Locate the cell with the specified text and output its [X, Y] center coordinate. 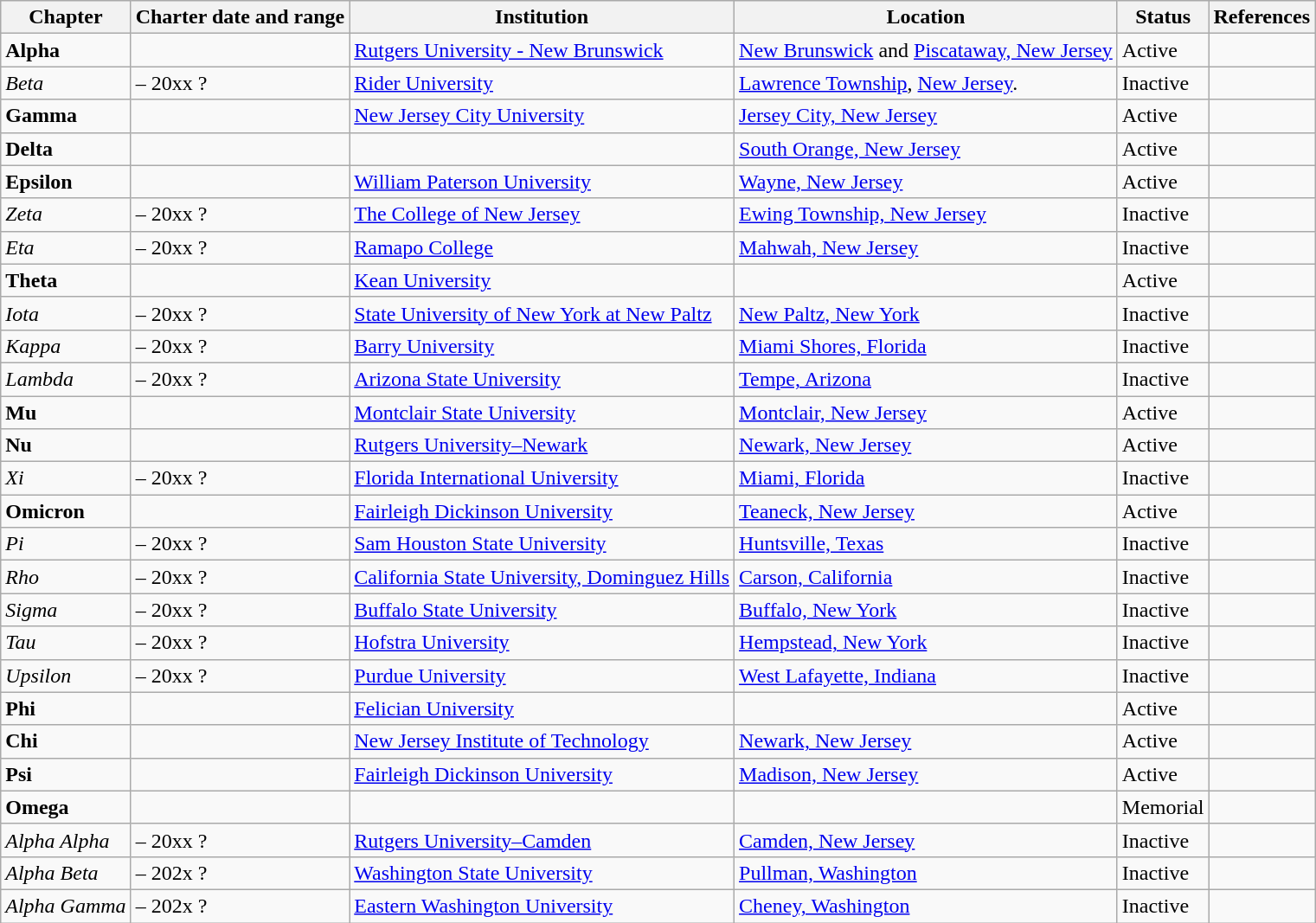
Memorial [1163, 807]
Cheney, Washington [926, 906]
Mahwah, New Jersey [926, 247]
Alpha [66, 50]
New Jersey City University [542, 116]
Gamma [66, 116]
Xi [66, 478]
Purdue University [542, 676]
Chapter [66, 17]
Ramapo College [542, 247]
Phi [66, 708]
Delta [66, 149]
Charter date and range [241, 17]
New Jersey Institute of Technology [542, 741]
Camden, New Jersey [926, 840]
Epsilon [66, 182]
New Brunswick and Piscataway, New Jersey [926, 50]
Iota [66, 313]
Theta [66, 280]
Florida International University [542, 478]
Beta [66, 83]
California State University, Dominguez Hills [542, 577]
Nu [66, 445]
Rho [66, 577]
Rutgers University - New Brunswick [542, 50]
Chi [66, 741]
Ewing Township, New Jersey [926, 215]
Eta [66, 247]
Status [1163, 17]
Omega [66, 807]
The College of New Jersey [542, 215]
State University of New York at New Paltz [542, 313]
Arizona State University [542, 379]
Lambda [66, 379]
William Paterson University [542, 182]
Location [926, 17]
Miami, Florida [926, 478]
Madison, New Jersey [926, 774]
Kappa [66, 346]
Alpha Beta [66, 873]
Jersey City, New Jersey [926, 116]
Huntsville, Texas [926, 544]
Institution [542, 17]
Tau [66, 643]
Hempstead, New York [926, 643]
Omicron [66, 511]
Alpha Gamma [66, 906]
New Paltz, New York [926, 313]
Eastern Washington University [542, 906]
Hofstra University [542, 643]
Lawrence Township, New Jersey. [926, 83]
Zeta [66, 215]
Washington State University [542, 873]
Upsilon [66, 676]
Sam Houston State University [542, 544]
Rider University [542, 83]
South Orange, New Jersey [926, 149]
Tempe, Arizona [926, 379]
Kean University [542, 280]
Buffalo State University [542, 610]
Sigma [66, 610]
Rutgers University–Camden [542, 840]
Psi [66, 774]
West Lafayette, Indiana [926, 676]
Teaneck, New Jersey [926, 511]
Montclair, New Jersey [926, 413]
Rutgers University–Newark [542, 445]
References [1261, 17]
Felician University [542, 708]
Montclair State University [542, 413]
Mu [66, 413]
Miami Shores, Florida [926, 346]
Carson, California [926, 577]
Pi [66, 544]
Buffalo, New York [926, 610]
Wayne, New Jersey [926, 182]
Barry University [542, 346]
Pullman, Washington [926, 873]
Alpha Alpha [66, 840]
